Detect which cell encompasses the target text, then output its [X, Y] center coordinate. 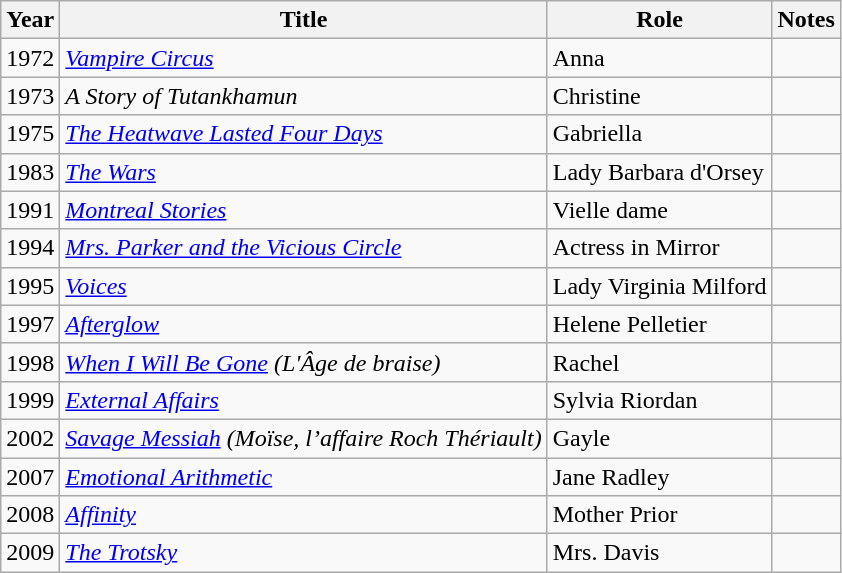
1999 [30, 400]
Actress in Mirror [660, 248]
1994 [30, 248]
The Trotsky [304, 553]
Year [30, 20]
1991 [30, 210]
1972 [30, 58]
2002 [30, 438]
1995 [30, 286]
2009 [30, 553]
1998 [30, 362]
Anna [660, 58]
Vampire Circus [304, 58]
Afterglow [304, 324]
Christine [660, 96]
Mother Prior [660, 515]
Voices [304, 286]
Mrs. Davis [660, 553]
The Wars [304, 172]
Jane Radley [660, 477]
Montreal Stories [304, 210]
1997 [30, 324]
Lady Barbara d'Orsey [660, 172]
Affinity [304, 515]
External Affairs [304, 400]
Emotional Arithmetic [304, 477]
Lady Virginia Milford [660, 286]
Role [660, 20]
Sylvia Riordan [660, 400]
1983 [30, 172]
Helene Pelletier [660, 324]
The Heatwave Lasted Four Days [304, 134]
Notes [806, 20]
Gabriella [660, 134]
2007 [30, 477]
Mrs. Parker and the Vicious Circle [304, 248]
Gayle [660, 438]
1973 [30, 96]
2008 [30, 515]
Title [304, 20]
1975 [30, 134]
Vielle dame [660, 210]
When I Will Be Gone (L'Âge de braise) [304, 362]
Rachel [660, 362]
A Story of Tutankhamun [304, 96]
Savage Messiah (Moïse, l’affaire Roch Thériault) [304, 438]
